Output the [X, Y] coordinate of the center of the cell containing the given text.  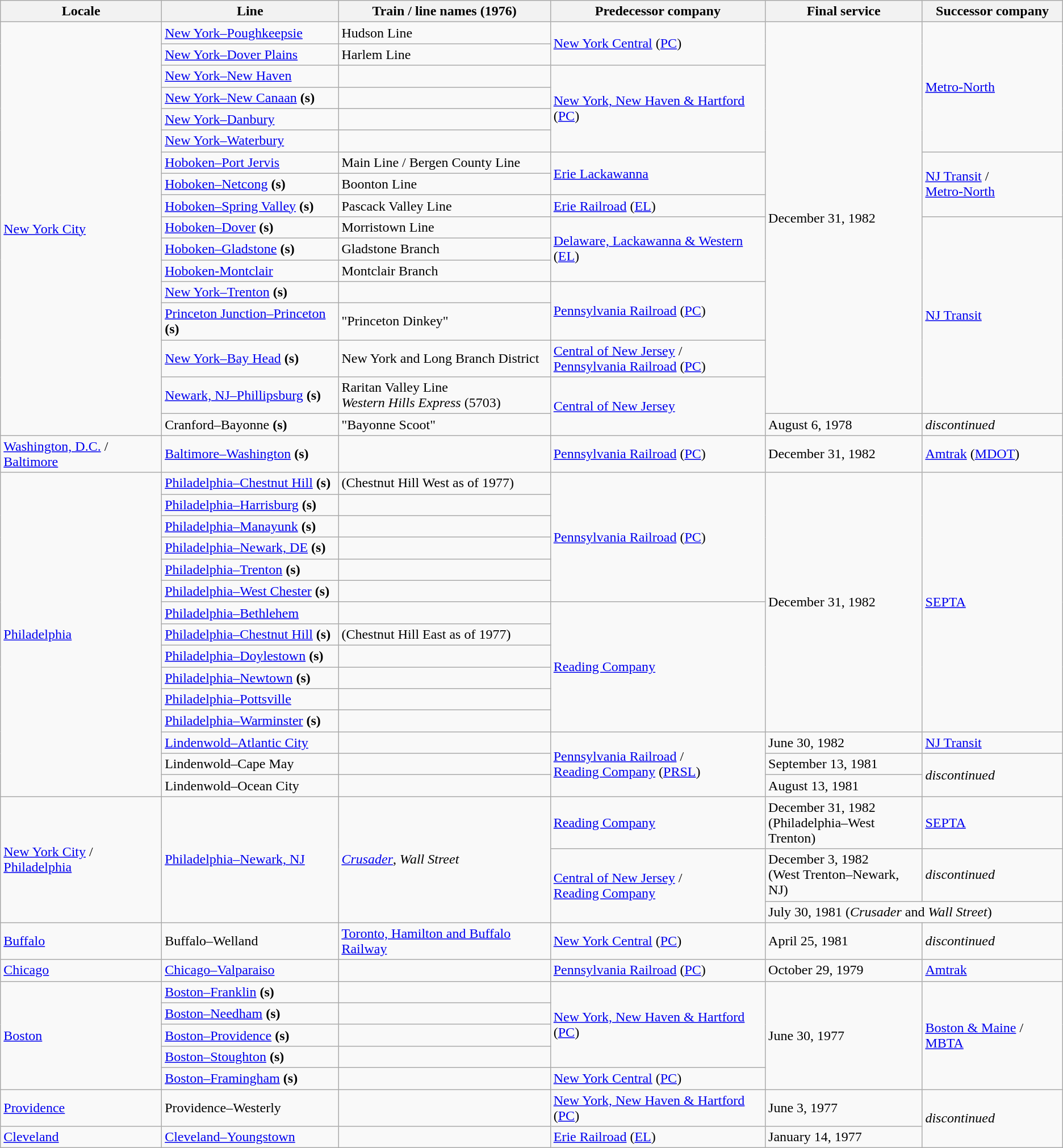
Hudson Line [444, 33]
Providence–Westerly [250, 1107]
Philadelphia–Harrisburg (s) [250, 505]
Princeton Junction–Princeton (s) [250, 321]
Boston–Framingham (s) [250, 1078]
Pascack Valley Line [444, 206]
Locale [81, 11]
Philadelphia–Newtown (s) [250, 677]
Cranford–Bayonne (s) [250, 425]
Chicago [81, 970]
New York–New Canaan (s) [250, 98]
Crusader, Wall Street [444, 860]
December 3, 1982(West Trenton–Newark, NJ) [844, 875]
Central of New Jersey [658, 407]
Central of New Jersey /Pennsylvania Railroad (PC) [658, 359]
Amtrak (MDOT) [993, 454]
Philadelphia [81, 635]
Hoboken-Montclair [250, 271]
Harlem Line [444, 55]
Buffalo [81, 941]
October 29, 1979 [844, 970]
Providence [81, 1107]
"Bayonne Scoot" [444, 425]
Washington, D.C. / Baltimore [81, 454]
August 13, 1981 [844, 786]
August 6, 1978 [844, 425]
Lindenwold–Cape May [250, 764]
Philadelphia–West Chester (s) [250, 591]
Delaware, Lackawanna & Western (EL) [658, 249]
Amtrak [993, 970]
NJ Transit /Metro-North [993, 184]
September 13, 1981 [844, 764]
Train / line names (1976) [444, 11]
Hoboken–Netcong (s) [250, 184]
July 30, 1981 (Crusader and Wall Street) [914, 912]
Successor company [993, 11]
Gladstone Branch [444, 249]
Philadelphia–Newark, NJ [250, 860]
Metro-North [993, 87]
Hoboken–Gladstone (s) [250, 249]
Philadelphia–Newark, DE (s) [250, 548]
Montclair Branch [444, 271]
(Chestnut Hill East as of 1977) [444, 634]
Philadelphia–Manayunk (s) [250, 526]
Cleveland–Youngstown [250, 1137]
Lindenwold–Ocean City [250, 786]
Boonton Line [444, 184]
Cleveland [81, 1137]
(Chestnut Hill West as of 1977) [444, 483]
Central of New Jersey /Reading Company [658, 886]
Hoboken–Dover (s) [250, 227]
Philadelphia–Doylestown (s) [250, 656]
Newark, NJ–Phillipsburg (s) [250, 395]
Buffalo–Welland [250, 941]
Final service [844, 11]
Erie Lackawanna [658, 173]
Boston [81, 1035]
June 30, 1982 [844, 743]
New York–Trenton (s) [250, 292]
Predecessor company [658, 11]
Boston–Franklin (s) [250, 992]
June 3, 1977 [844, 1107]
Hoboken–Spring Valley (s) [250, 206]
Toronto, Hamilton and Buffalo Railway [444, 941]
April 25, 1981 [844, 941]
New York–Bay Head (s) [250, 359]
New York City [81, 229]
New York City / Philadelphia [81, 860]
Boston & Maine / MBTA [993, 1035]
New York–Waterbury [250, 141]
New York–Danbury [250, 119]
Hoboken–Port Jervis [250, 162]
Philadelphia–Warminster (s) [250, 721]
Line [250, 11]
Boston–Needham (s) [250, 1013]
January 14, 1977 [844, 1137]
New York–Poughkeepsie [250, 33]
Pennsylvania Railroad /Reading Company (PRSL) [658, 764]
Philadelphia–Pottsville [250, 699]
Philadelphia–Trenton (s) [250, 569]
June 30, 1977 [844, 1035]
New York–Dover Plains [250, 55]
New York–New Haven [250, 76]
Lindenwold–Atlantic City [250, 743]
Baltimore–Washington (s) [250, 454]
New York and Long Branch District [444, 359]
December 31, 1982(Philadelphia–West Trenton) [844, 823]
Chicago–Valparaiso [250, 970]
Boston–Providence (s) [250, 1035]
Raritan Valley LineWestern Hills Express (5703) [444, 395]
Morristown Line [444, 227]
Philadelphia–Bethlehem [250, 613]
Boston–Stoughton (s) [250, 1057]
Main Line / Bergen County Line [444, 162]
"Princeton Dinkey" [444, 321]
